From the cell containing the given text, extract its center point as (x, y) coordinate. 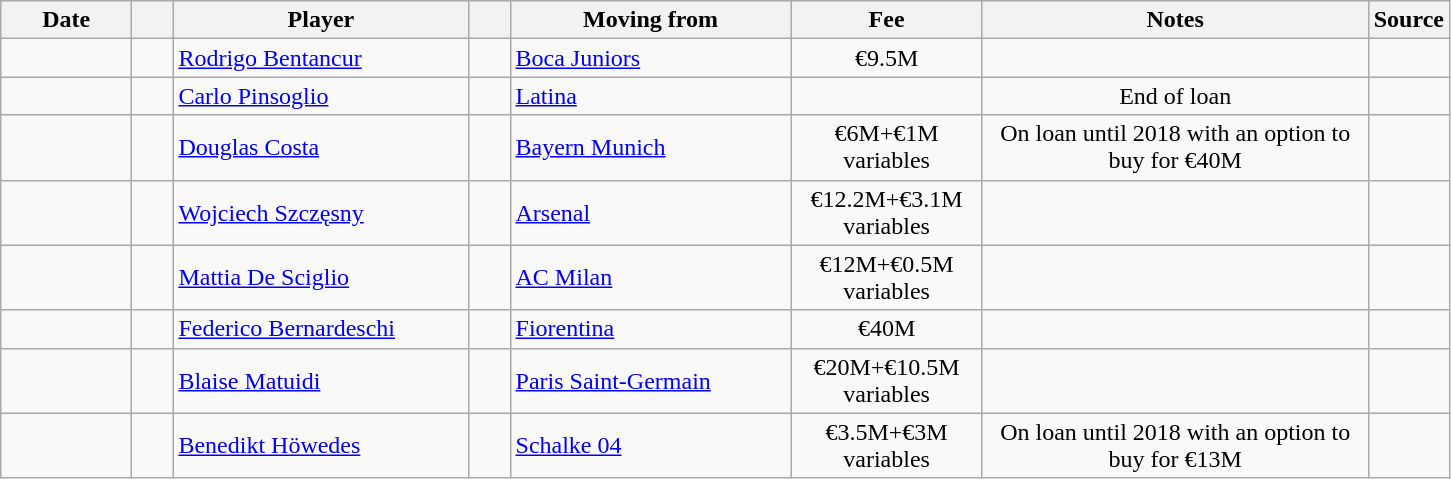
Blaise Matuidi (321, 380)
€3.5M+€3M variables (886, 446)
Rodrigo Bentancur (321, 58)
€9.5M (886, 58)
Source (1408, 20)
Player (321, 20)
Douglas Costa (321, 148)
End of loan (1175, 96)
€20M+€10.5M variables (886, 380)
€40M (886, 329)
Carlo Pinsoglio (321, 96)
On loan until 2018 with an option to buy for €13M (1175, 446)
On loan until 2018 with an option to buy for €40M (1175, 148)
€12M+€0.5M variables (886, 278)
Fee (886, 20)
€6M+€1M variables (886, 148)
Boca Juniors (650, 58)
Paris Saint-Germain (650, 380)
Bayern Munich (650, 148)
€12.2M+€3.1M variables (886, 212)
Federico Bernardeschi (321, 329)
Date (66, 20)
AC Milan (650, 278)
Notes (1175, 20)
Wojciech Szczęsny (321, 212)
Arsenal (650, 212)
Latina (650, 96)
Mattia De Sciglio (321, 278)
Moving from (650, 20)
Benedikt Höwedes (321, 446)
Schalke 04 (650, 446)
Fiorentina (650, 329)
